Output the [x, y] coordinate of the center of the cell containing the given text.  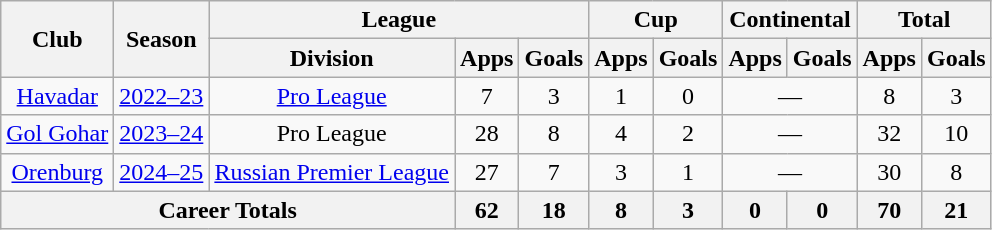
27 [487, 172]
Club [58, 39]
62 [487, 210]
Russian Premier League [332, 172]
Division [332, 58]
League [399, 20]
10 [956, 134]
Havadar [58, 96]
70 [889, 210]
21 [956, 210]
Continental [790, 20]
Total [924, 20]
4 [621, 134]
Cup [656, 20]
2023–24 [162, 134]
2024–25 [162, 172]
18 [554, 210]
2022–23 [162, 96]
Season [162, 39]
Gol Gohar [58, 134]
Career Totals [228, 210]
2 [688, 134]
Orenburg [58, 172]
32 [889, 134]
30 [889, 172]
28 [487, 134]
